Find where the given text appears and provide that cell's center as [X, Y] coordinate. 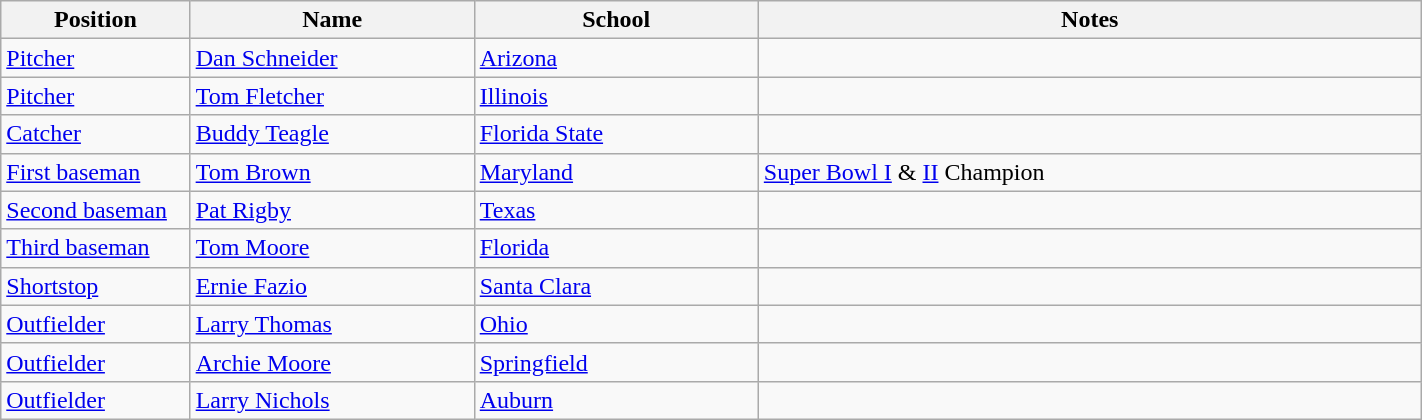
Buddy Teagle [332, 134]
School [616, 20]
Florida [616, 248]
Springfield [616, 362]
Tom Moore [332, 248]
Illinois [616, 96]
Larry Nichols [332, 400]
Shortstop [96, 286]
Ohio [616, 324]
Catcher [96, 134]
Name [332, 20]
Position [96, 20]
Florida State [616, 134]
Auburn [616, 400]
Maryland [616, 172]
First baseman [96, 172]
Notes [1090, 20]
Pat Rigby [332, 210]
Tom Brown [332, 172]
Dan Schneider [332, 58]
Third baseman [96, 248]
Archie Moore [332, 362]
Ernie Fazio [332, 286]
Tom Fletcher [332, 96]
Santa Clara [616, 286]
Texas [616, 210]
Super Bowl I & II Champion [1090, 172]
Second baseman [96, 210]
Larry Thomas [332, 324]
Arizona [616, 58]
